Scan for the cell matching the given text and deliver its [x, y] coordinate at center. 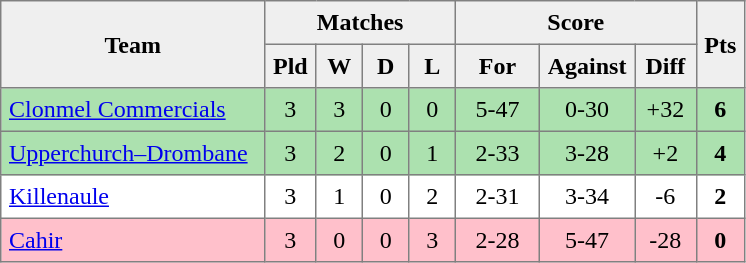
Pts [720, 44]
3-34 [586, 197]
-28 [666, 240]
6 [720, 110]
0-30 [586, 110]
Cahir [133, 240]
4 [720, 153]
3-28 [586, 153]
Team [133, 44]
Clonmel Commercials [133, 110]
+32 [666, 110]
Matches [360, 23]
D [385, 66]
+2 [666, 153]
Score [576, 23]
For [497, 66]
2-33 [497, 153]
2-28 [497, 240]
Diff [666, 66]
Upperchurch–Drombane [133, 153]
Killenaule [133, 197]
Pld [290, 66]
-6 [666, 197]
Against [586, 66]
2-31 [497, 197]
L [432, 66]
W [339, 66]
